Locate the cell with the specified text and output its (x, y) center coordinate. 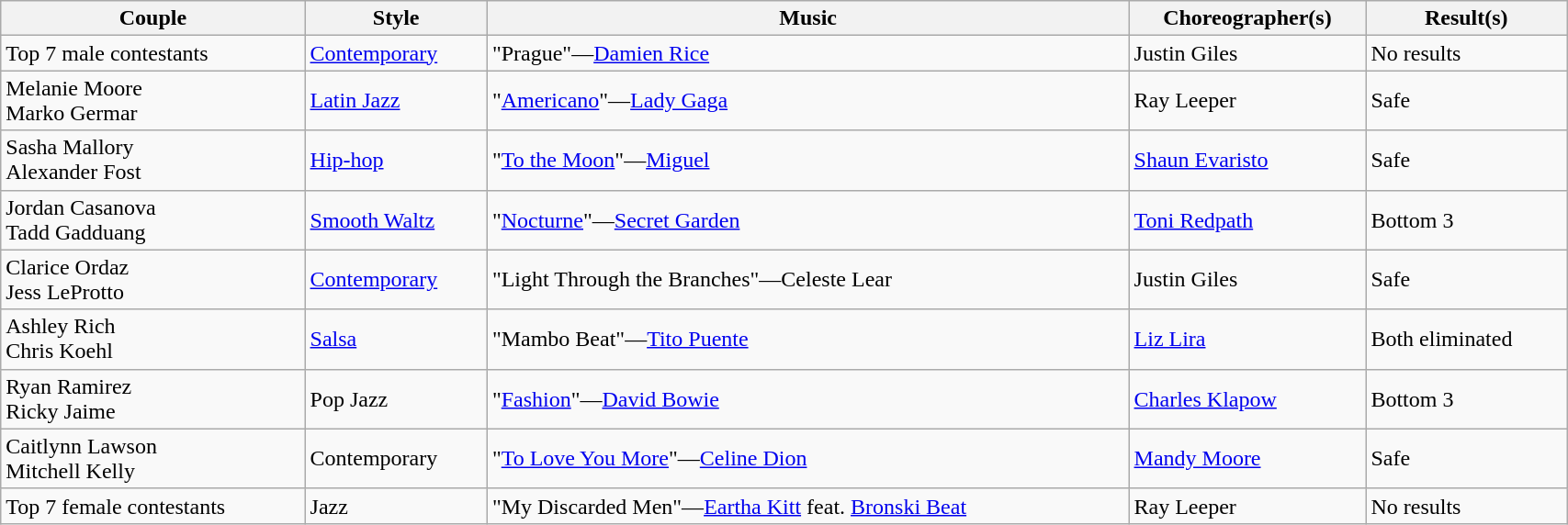
Clarice Ordaz Jess LeProtto (152, 279)
"Americano"—Lady Gaga (808, 101)
Melanie MooreMarko Germar (152, 101)
Caitlynn LawsonMitchell Kelly (152, 459)
Liz Lira (1247, 340)
Shaun Evaristo (1247, 160)
Ashley RichChris Koehl (152, 340)
Music (808, 18)
Pop Jazz (396, 398)
Latin Jazz (396, 101)
Mandy Moore (1247, 459)
Jazz (396, 506)
Jordan CasanovaTadd Gadduang (152, 220)
Style (396, 18)
"Prague"—Damien Rice (808, 53)
Both eliminated (1466, 340)
Top 7 female contestants (152, 506)
Sasha MalloryAlexander Fost (152, 160)
Salsa (396, 340)
Hip-hop (396, 160)
"Nocturne"—Secret Garden (808, 220)
Top 7 male contestants (152, 53)
"Fashion"—David Bowie (808, 398)
Couple (152, 18)
Result(s) (1466, 18)
"Light Through the Branches"—Celeste Lear (808, 279)
Choreographer(s) (1247, 18)
"To the Moon"—Miguel (808, 160)
"My Discarded Men"—Eartha Kitt feat. Bronski Beat (808, 506)
"Mambo Beat"—Tito Puente (808, 340)
Smooth Waltz (396, 220)
"To Love You More"—Celine Dion (808, 459)
Charles Klapow (1247, 398)
Ryan Ramirez Ricky Jaime (152, 398)
Toni Redpath (1247, 220)
